Locate the cell with the specified text and output its [x, y] center coordinate. 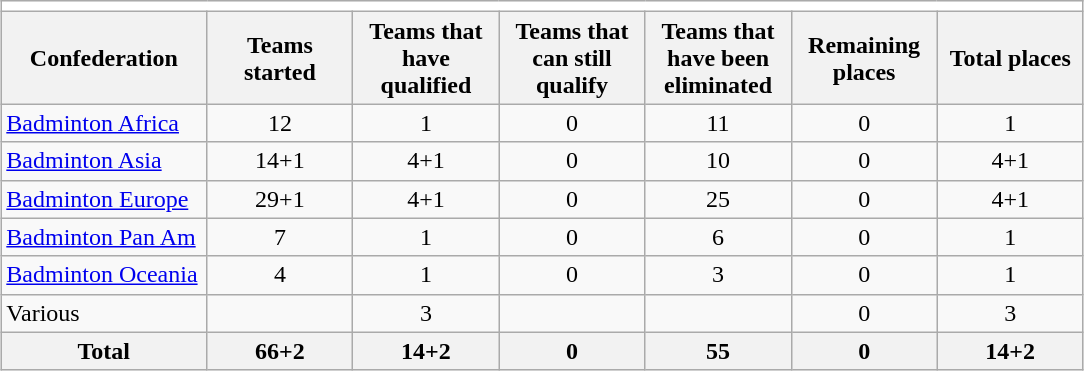
11 [718, 123]
Badminton Asia [104, 161]
Teams started [280, 58]
Confederation [104, 58]
25 [718, 199]
Teams that can still qualify [572, 58]
Total places [1010, 58]
55 [718, 351]
12 [280, 123]
Total [104, 351]
66+2 [280, 351]
Badminton Europe [104, 199]
10 [718, 161]
4 [280, 275]
Teams that have qualified [426, 58]
Badminton Africa [104, 123]
7 [280, 237]
Badminton Oceania [104, 275]
Various [104, 313]
6 [718, 237]
Badminton Pan Am [104, 237]
Teams that have been eliminated [718, 58]
Remaining places [864, 58]
14+1 [280, 161]
29+1 [280, 199]
